Search for the cell housing the specified text and yield its [X, Y] center coordinate. 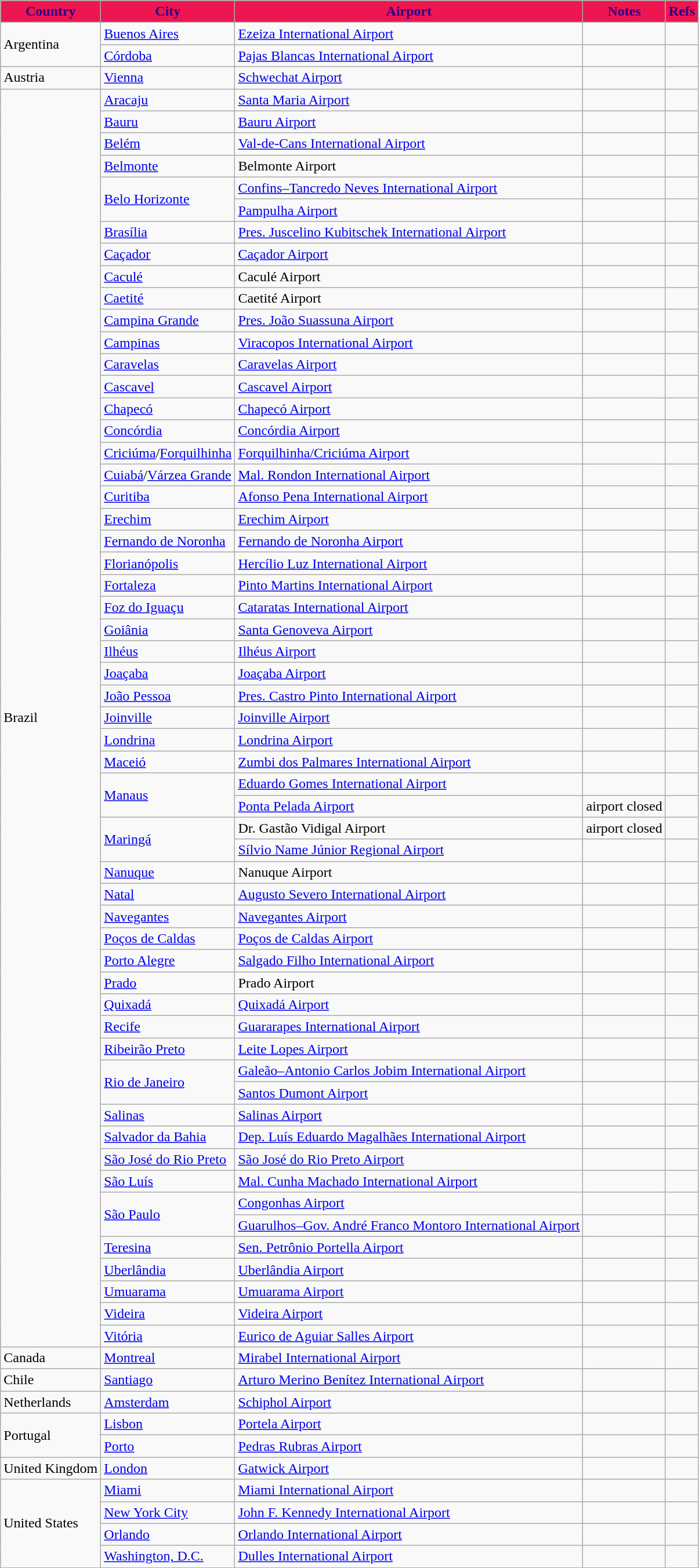
Londrina Airport [409, 740]
Joinville [168, 718]
São Paulo [168, 1214]
Santa Maria Airport [409, 100]
Quixadá Airport [409, 1005]
Forquilhinha/Criciúma Airport [409, 453]
Goiânia [168, 629]
Dr. Gastão Vidigal Airport [409, 828]
Joaçaba [168, 674]
Santiago [168, 1380]
New York City [168, 1512]
Sen. Petrônio Portella Airport [409, 1247]
Dulles International Airport [409, 1556]
Amsterdam [168, 1402]
Miami International Airport [409, 1490]
Quixadá [168, 1005]
Caculé [168, 277]
Arturo Merino Benítez International Airport [409, 1380]
Ilhéus Airport [409, 652]
Leite Lopes Airport [409, 1049]
Airport [409, 12]
Teresina [168, 1247]
Fernando de Noronha Airport [409, 541]
Schiphol Airport [409, 1402]
Maceió [168, 762]
Mal. Cunha Machado International Airport [409, 1181]
Poços de Caldas Airport [409, 938]
Cascavel [168, 387]
Eduardo Gomes International Airport [409, 784]
Curitiba [168, 497]
Caçador Airport [409, 254]
Brasília [168, 232]
Guarulhos–Gov. André Franco Montoro International Airport [409, 1225]
João Pessoa [168, 696]
Joinville Airport [409, 718]
Congonhas Airport [409, 1203]
Ezeiza International Airport [409, 34]
United Kingdom [51, 1468]
Bauru Airport [409, 122]
Mal. Rondon International Airport [409, 475]
Videira [168, 1313]
Confins–Tancredo Neves International Airport [409, 188]
Córdoba [168, 56]
Joaçaba Airport [409, 674]
Gatwick Airport [409, 1468]
Viracopos International Airport [409, 343]
Florianópolis [168, 563]
Brazil [51, 718]
Belo Horizonte [168, 199]
Fernando de Noronha [168, 541]
Vienna [168, 78]
Cuiabá/Várzea Grande [168, 475]
Pres. Juscelino Kubitschek International Airport [409, 232]
Buenos Aires [168, 34]
United States [51, 1523]
Videira Airport [409, 1313]
Uberlândia Airport [409, 1269]
Val-de-Cans International Airport [409, 144]
Caetité Airport [409, 299]
Concórdia [168, 431]
Salinas [168, 1115]
Chapecó [168, 409]
Campinas [168, 343]
Caravelas [168, 365]
Canada [51, 1358]
Sílvio Name Júnior Regional Airport [409, 850]
Salvador da Bahia [168, 1137]
Prado [168, 983]
Caravelas Airport [409, 365]
Umuarama [168, 1291]
Chile [51, 1380]
Ponta Pelada Airport [409, 806]
Salinas Airport [409, 1115]
Porto [168, 1446]
Recife [168, 1027]
Schwechat Airport [409, 78]
Salgado Filho International Airport [409, 960]
Santa Genoveva Airport [409, 629]
Lisbon [168, 1424]
Pres. Castro Pinto International Airport [409, 696]
Guararapes International Airport [409, 1027]
Montreal [168, 1358]
Nanuque Airport [409, 872]
Belmonte Airport [409, 166]
Galeão–Antonio Carlos Jobim International Airport [409, 1071]
Manaus [168, 795]
Prado Airport [409, 983]
Ribeirão Preto [168, 1049]
Pinto Martins International Airport [409, 585]
Hercílio Luz International Airport [409, 563]
Londrina [168, 740]
São José do Rio Preto [168, 1159]
Miami [168, 1490]
Orlando [168, 1534]
Bauru [168, 122]
Erechim Airport [409, 519]
Austria [51, 78]
Aracaju [168, 100]
Erechim [168, 519]
Netherlands [51, 1402]
Mirabel International Airport [409, 1358]
Fortaleza [168, 585]
Concórdia Airport [409, 431]
London [168, 1468]
Natal [168, 894]
Poços de Caldas [168, 938]
Pampulha Airport [409, 210]
São José do Rio Preto Airport [409, 1159]
Caçador [168, 254]
Umuarama Airport [409, 1291]
Augusto Severo International Airport [409, 894]
Navegantes [168, 916]
Eurico de Aguiar Salles Airport [409, 1335]
Santos Dumont Airport [409, 1093]
Dep. Luís Eduardo Magalhães International Airport [409, 1137]
Nanuque [168, 872]
Caetité [168, 299]
Pajas Blancas International Airport [409, 56]
Vitória [168, 1335]
Navegantes Airport [409, 916]
City [168, 12]
Ilhéus [168, 652]
Chapecó Airport [409, 409]
Notes [624, 12]
Cataratas International Airport [409, 607]
Argentina [51, 45]
Cascavel Airport [409, 387]
Country [51, 12]
Belmonte [168, 166]
Criciúma/Forquilhinha [168, 453]
Uberlândia [168, 1269]
Porto Alegre [168, 960]
Campina Grande [168, 321]
Portela Airport [409, 1424]
Rio de Janeiro [168, 1082]
Caculé Airport [409, 277]
Pres. João Suassuna Airport [409, 321]
Maringá [168, 839]
Pedras Rubras Airport [409, 1446]
Washington, D.C. [168, 1556]
John F. Kennedy International Airport [409, 1512]
Portugal [51, 1435]
São Luís [168, 1181]
Foz do Iguaçu [168, 607]
Refs [682, 12]
Afonso Pena International Airport [409, 497]
Zumbi dos Palmares International Airport [409, 762]
Orlando International Airport [409, 1534]
Belém [168, 144]
